Return [X, Y] of the center of cell containing provided text 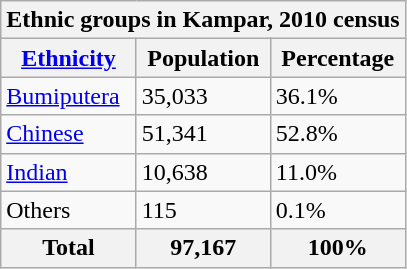
97,167 [203, 248]
52.8% [338, 134]
51,341 [203, 134]
Chinese [68, 134]
Indian [68, 172]
100% [338, 248]
Others [68, 210]
Ethnic groups in Kampar, 2010 census [203, 20]
11.0% [338, 172]
0.1% [338, 210]
10,638 [203, 172]
115 [203, 210]
Ethnicity [68, 58]
35,033 [203, 96]
Total [68, 248]
Percentage [338, 58]
36.1% [338, 96]
Bumiputera [68, 96]
Population [203, 58]
